Return [X, Y] of the center of cell containing provided text 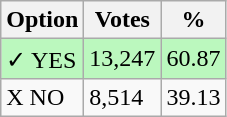
% [194, 20]
✓ YES [42, 59]
Option [42, 20]
X NO [42, 97]
60.87 [194, 59]
8,514 [122, 97]
Votes [122, 20]
39.13 [194, 97]
13,247 [122, 59]
